Pinpoint the cell where the given text exists, returning its [x, y] midpoint coordinate. 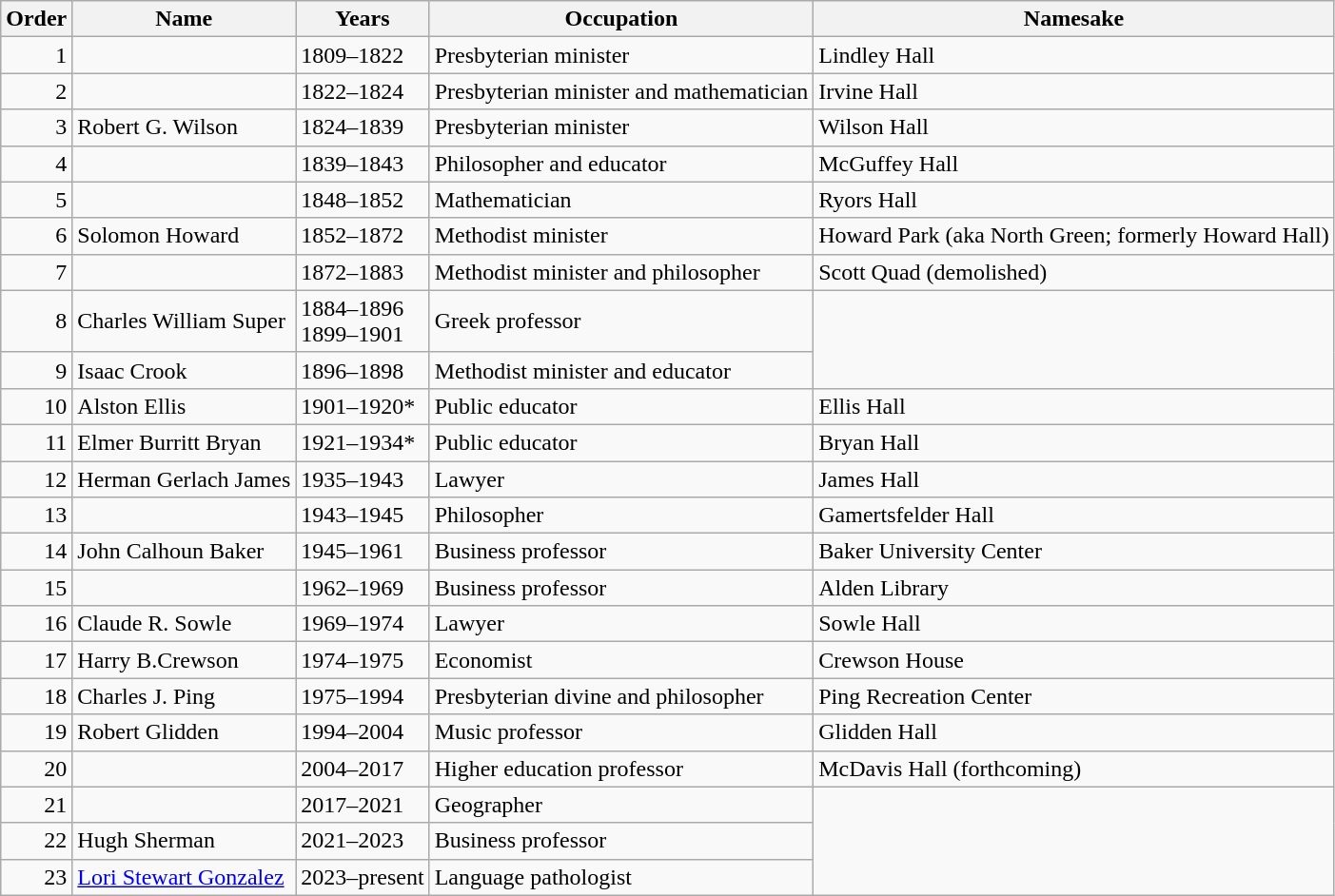
1974–1975 [363, 660]
Alston Ellis [185, 406]
Presbyterian minister and mathematician [621, 91]
1884–18961899–1901 [363, 321]
Language pathologist [621, 877]
2017–2021 [363, 805]
2021–2023 [363, 841]
James Hall [1074, 478]
Harry B.Crewson [185, 660]
15 [36, 588]
McGuffey Hall [1074, 164]
1839–1843 [363, 164]
Baker University Center [1074, 552]
Charles J. Ping [185, 696]
1945–1961 [363, 552]
Philosopher [621, 516]
1969–1974 [363, 624]
5 [36, 200]
Years [363, 19]
Presbyterian divine and philosopher [621, 696]
21 [36, 805]
Music professor [621, 732]
1962–1969 [363, 588]
1822–1824 [363, 91]
17 [36, 660]
9 [36, 370]
1943–1945 [363, 516]
Ellis Hall [1074, 406]
Howard Park (aka North Green; formerly Howard Hall) [1074, 236]
Methodist minister and philosopher [621, 272]
1824–1839 [363, 127]
3 [36, 127]
11 [36, 442]
Claude R. Sowle [185, 624]
1872–1883 [363, 272]
Lori Stewart Gonzalez [185, 877]
10 [36, 406]
Name [185, 19]
14 [36, 552]
22 [36, 841]
19 [36, 732]
Irvine Hall [1074, 91]
1994–2004 [363, 732]
Sowle Hall [1074, 624]
Mathematician [621, 200]
Crewson House [1074, 660]
Methodist minister [621, 236]
Philosopher and educator [621, 164]
Herman Gerlach James [185, 478]
Namesake [1074, 19]
Robert G. Wilson [185, 127]
1896–1898 [363, 370]
Elmer Burritt Bryan [185, 442]
Bryan Hall [1074, 442]
Scott Quad (demolished) [1074, 272]
13 [36, 516]
18 [36, 696]
1809–1822 [363, 55]
Methodist minister and educator [621, 370]
1848–1852 [363, 200]
20 [36, 769]
1975–1994 [363, 696]
Ryors Hall [1074, 200]
Higher education professor [621, 769]
Lindley Hall [1074, 55]
Ping Recreation Center [1074, 696]
12 [36, 478]
2 [36, 91]
Wilson Hall [1074, 127]
Robert Glidden [185, 732]
1921–1934* [363, 442]
Occupation [621, 19]
2023–present [363, 877]
Charles William Super [185, 321]
6 [36, 236]
7 [36, 272]
Solomon Howard [185, 236]
Gamertsfelder Hall [1074, 516]
1935–1943 [363, 478]
23 [36, 877]
1901–1920* [363, 406]
1 [36, 55]
Order [36, 19]
Alden Library [1074, 588]
4 [36, 164]
Hugh Sherman [185, 841]
2004–2017 [363, 769]
16 [36, 624]
Greek professor [621, 321]
Economist [621, 660]
8 [36, 321]
Geographer [621, 805]
1852–1872 [363, 236]
McDavis Hall (forthcoming) [1074, 769]
Glidden Hall [1074, 732]
John Calhoun Baker [185, 552]
Isaac Crook [185, 370]
